Identify which cell holds the provided text, then report its [x, y] central coordinate. 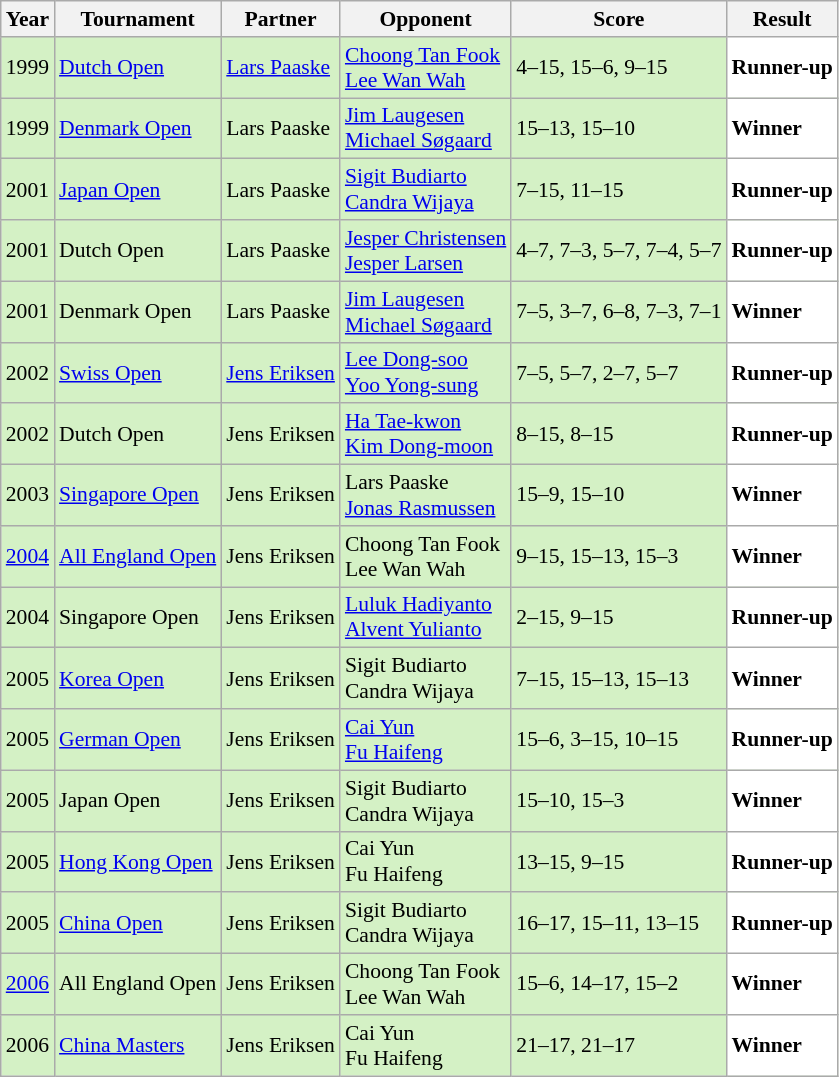
Result [782, 19]
Korea Open [138, 678]
Lee Dong-soo Yoo Yong-sung [426, 372]
Hong Kong Open [138, 862]
China Masters [138, 1046]
German Open [138, 740]
15–6, 14–17, 15–2 [618, 984]
2003 [28, 496]
Lars Paaske Jonas Rasmussen [426, 496]
4–7, 7–3, 5–7, 7–4, 5–7 [618, 250]
Year [28, 19]
Jesper Christensen Jesper Larsen [426, 250]
7–5, 3–7, 6–8, 7–3, 7–1 [618, 312]
7–15, 15–13, 15–13 [618, 678]
15–9, 15–10 [618, 496]
7–15, 11–15 [618, 190]
Tournament [138, 19]
Score [618, 19]
15–13, 15–10 [618, 128]
15–10, 15–3 [618, 800]
China Open [138, 924]
8–15, 8–15 [618, 434]
Partner [280, 19]
15–6, 3–15, 10–15 [618, 740]
Ha Tae-kwon Kim Dong-moon [426, 434]
Opponent [426, 19]
21–17, 21–17 [618, 1046]
9–15, 15–13, 15–3 [618, 556]
7–5, 5–7, 2–7, 5–7 [618, 372]
13–15, 9–15 [618, 862]
Swiss Open [138, 372]
4–15, 15–6, 9–15 [618, 68]
2–15, 9–15 [618, 618]
16–17, 15–11, 13–15 [618, 924]
Luluk Hadiyanto Alvent Yulianto [426, 618]
